From the cell containing the given text, extract its center point as (X, Y) coordinate. 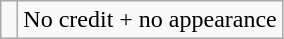
No credit + no appearance (150, 20)
